Extract the [x, y] coordinate from the center of the cell holding the provided text.  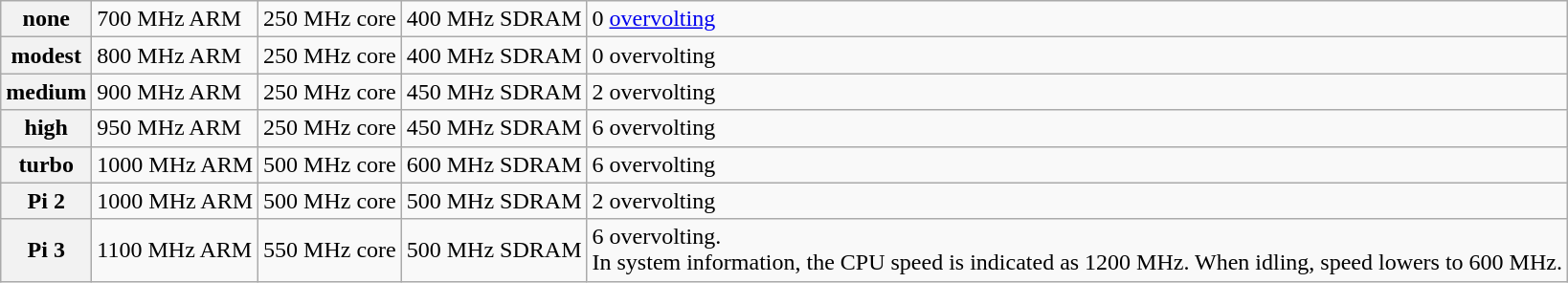
1100 MHz ARM [175, 250]
none [46, 19]
6 overvolting.In system information, the CPU speed is indicated as 1200 MHz. When idling, speed lowers to 600 MHz. [1077, 250]
700 MHz ARM [175, 19]
high [46, 128]
modest [46, 55]
Pi 3 [46, 250]
turbo [46, 164]
900 MHz ARM [175, 92]
550 MHz core [330, 250]
Pi 2 [46, 201]
950 MHz ARM [175, 128]
800 MHz ARM [175, 55]
600 MHz SDRAM [494, 164]
medium [46, 92]
